Return the (x, y) coordinate for the center point of the cell that contains the specified text.  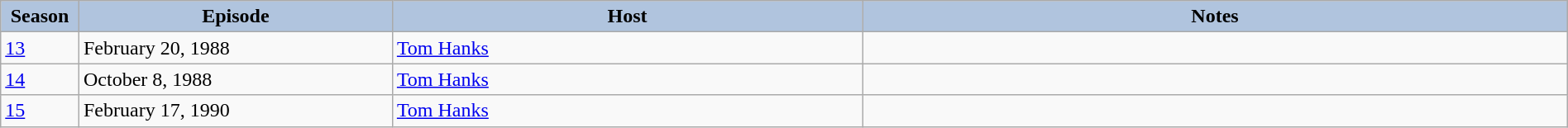
Host (627, 17)
February 20, 1988 (235, 48)
Episode (235, 17)
February 17, 1990 (235, 111)
October 8, 1988 (235, 79)
Notes (1216, 17)
13 (40, 48)
Season (40, 17)
15 (40, 111)
14 (40, 79)
